Search for the cell housing the specified text and yield its [X, Y] center coordinate. 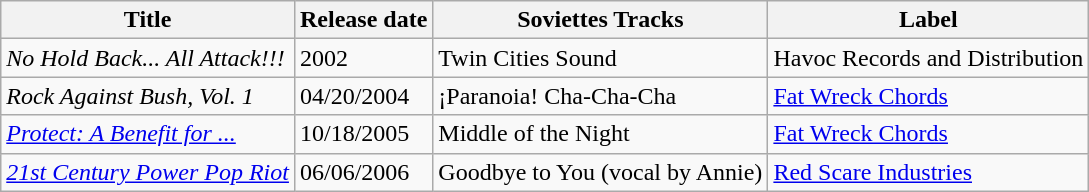
Middle of the Night [600, 134]
21st Century Power Pop Riot [148, 172]
Rock Against Bush, Vol. 1 [148, 96]
Havoc Records and Distribution [928, 58]
Protect: A Benefit for ... [148, 134]
04/20/2004 [363, 96]
Label [928, 20]
Soviettes Tracks [600, 20]
¡Paranoia! Cha-Cha-Cha [600, 96]
Title [148, 20]
2002 [363, 58]
Release date [363, 20]
06/06/2006 [363, 172]
10/18/2005 [363, 134]
Twin Cities Sound [600, 58]
Goodbye to You (vocal by Annie) [600, 172]
Red Scare Industries [928, 172]
No Hold Back... All Attack!!! [148, 58]
